Output the (X, Y) coordinate of the center of the cell containing the given text.  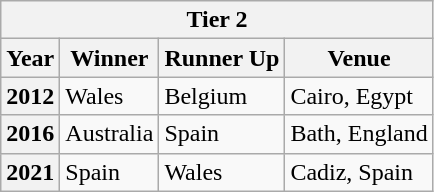
2021 (30, 172)
Australia (110, 134)
Venue (359, 58)
Cairo, Egypt (359, 96)
Runner Up (222, 58)
2012 (30, 96)
Cadiz, Spain (359, 172)
Belgium (222, 96)
Winner (110, 58)
Tier 2 (217, 20)
2016 (30, 134)
Year (30, 58)
Bath, England (359, 134)
